Output the (x, y) coordinate of the center of the cell containing the given text.  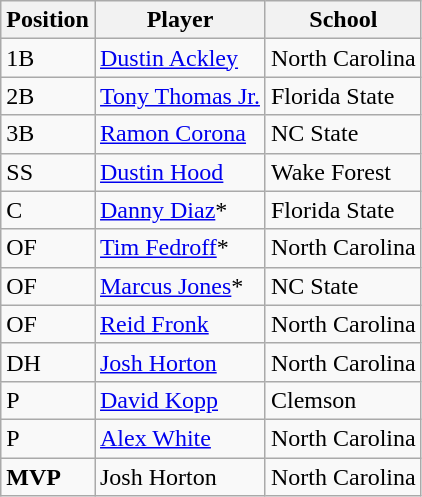
Alex White (180, 438)
Position (48, 20)
2B (48, 96)
SS (48, 172)
Ramon Corona (180, 134)
Wake Forest (343, 172)
3B (48, 134)
1B (48, 58)
DH (48, 362)
MVP (48, 477)
Clemson (343, 400)
C (48, 210)
Dustin Hood (180, 172)
Tony Thomas Jr. (180, 96)
Dustin Ackley (180, 58)
School (343, 20)
David Kopp (180, 400)
Marcus Jones* (180, 286)
Tim Fedroff* (180, 248)
Danny Diaz* (180, 210)
Reid Fronk (180, 324)
Player (180, 20)
